Provide the [X, Y] coordinate of the cell's center where the given text is located.  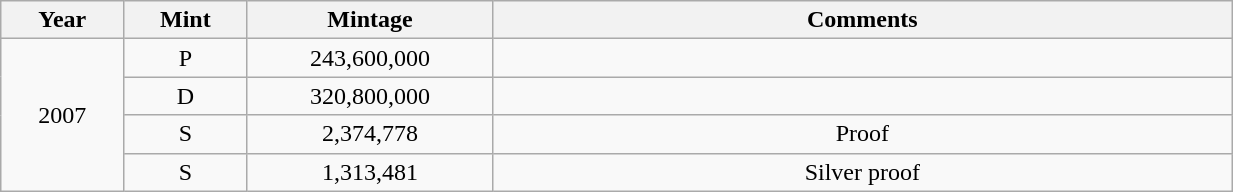
Comments [862, 20]
Mintage [370, 20]
Mint [186, 20]
2007 [62, 115]
1,313,481 [370, 172]
243,600,000 [370, 58]
D [186, 96]
P [186, 58]
Proof [862, 134]
320,800,000 [370, 96]
Silver proof [862, 172]
Year [62, 20]
2,374,778 [370, 134]
